Pinpoint the cell where the given text exists, returning its (X, Y) midpoint coordinate. 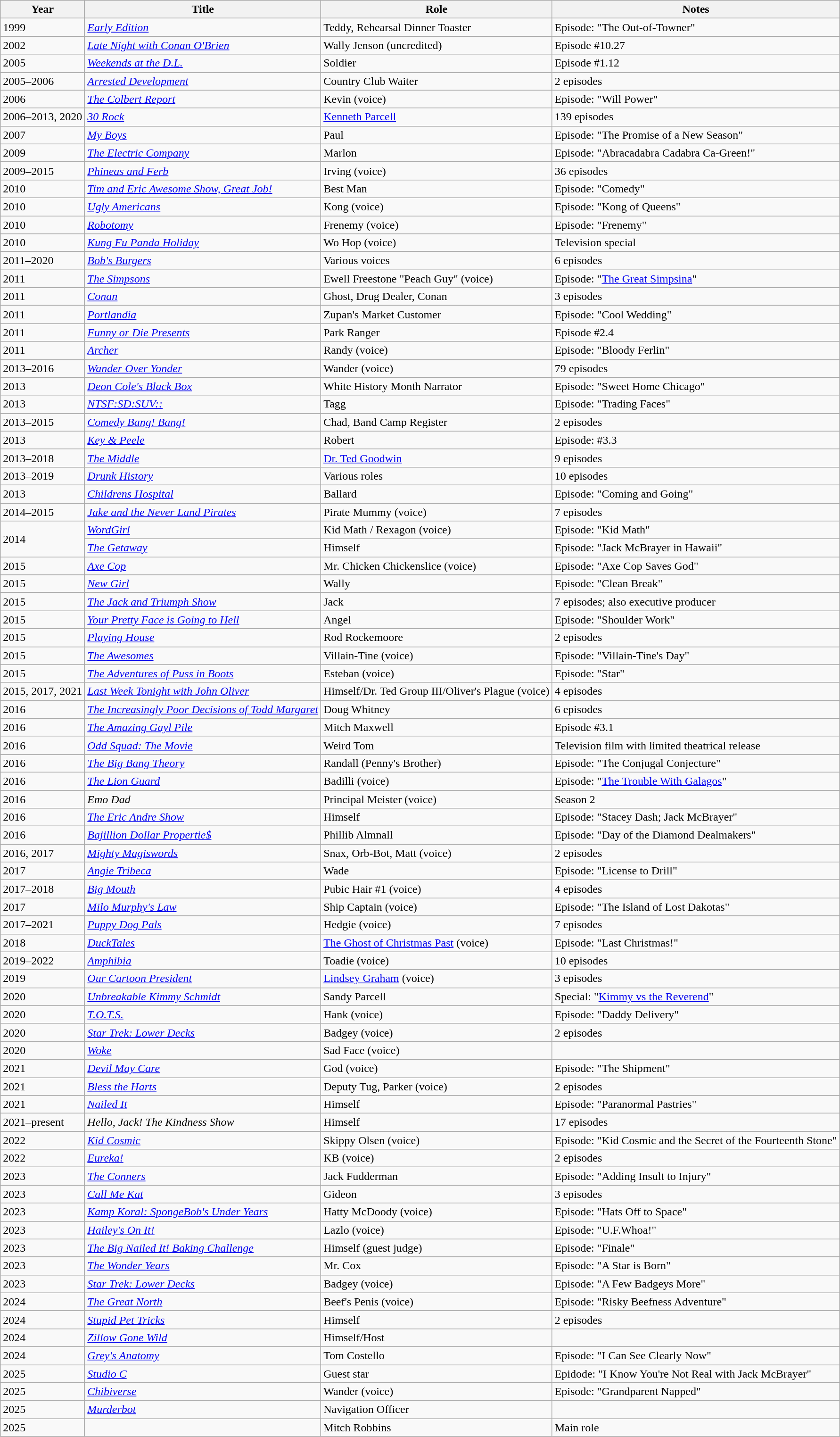
Episode: "The Out-of-Towner" (696, 27)
2007 (42, 135)
Murderbot (203, 1410)
T.O.T.S. (203, 1014)
Snax, Orb-Bot, Matt (voice) (436, 853)
Kamp Koral: SpongeBob's Under Years (203, 1212)
Various roles (436, 476)
Archer (203, 350)
Jack Fudderman (436, 1176)
The Wonder Years (203, 1266)
Our Cartoon President (203, 979)
Phineas and Ferb (203, 171)
My Boys (203, 135)
Frenemy (voice) (436, 225)
Emo Dad (203, 799)
Bajillion Dollar Propertie$ (203, 835)
The Ghost of Christmas Past (voice) (436, 943)
The Adventures of Puss in Boots (203, 673)
2014–2015 (42, 512)
2013–2016 (42, 368)
Key & Peele (203, 440)
Episode: "The Promise of a New Season" (696, 135)
DuckTales (203, 943)
2017–2018 (42, 889)
Jake and the Never Land Pirates (203, 512)
Your Pretty Face is Going to Hell (203, 620)
Episode: "Frenemy" (696, 225)
The Great North (203, 1302)
Guest star (436, 1374)
The Increasingly Poor Decisions of Todd Margaret (203, 709)
9 episodes (696, 458)
Season 2 (696, 799)
The Amazing Gayl Pile (203, 727)
Drunk History (203, 476)
Randy (voice) (436, 350)
The Big Nailed It! Baking Challenge (203, 1248)
Eureka! (203, 1158)
WordGirl (203, 530)
The Middle (203, 458)
2019 (42, 979)
The Jack and Triumph Show (203, 602)
79 episodes (696, 368)
Woke (203, 1050)
Dr. Ted Goodwin (436, 458)
Kenneth Parcell (436, 117)
Tagg (436, 404)
Episode: "Kid Math" (696, 530)
2009 (42, 153)
Amphibia (203, 961)
Episode: "Jack McBrayer in Hawaii" (696, 548)
2005 (42, 63)
Episode: "I Can See Clearly Now" (696, 1355)
The Colbert Report (203, 99)
30 Rock (203, 117)
2013–2015 (42, 422)
Episode: #3.3 (696, 440)
Deon Cole's Black Box (203, 386)
Episode: "Axe Cop Saves God" (696, 566)
Himself/Host (436, 1337)
Mr. Chicken Chickenslice (voice) (436, 566)
2016, 2017 (42, 853)
Chad, Band Camp Register (436, 422)
36 episodes (696, 171)
Lindsey Graham (voice) (436, 979)
Himself/Dr. Ted Group III/Oliver's Plague (voice) (436, 691)
Nailed It (203, 1105)
Episode: "Will Power" (696, 99)
Special: "Kimmy vs the Reverend" (696, 997)
2015, 2017, 2021 (42, 691)
Deputy Tug, Parker (voice) (436, 1086)
NTSF:SD:SUV:: (203, 404)
Studio C (203, 1374)
Hailey's On It! (203, 1230)
Pubic Hair #1 (voice) (436, 889)
Esteban (voice) (436, 673)
Arrested Development (203, 81)
2009–2015 (42, 171)
Mitch Robbins (436, 1428)
Episode: "The Shipment" (696, 1068)
Tim and Eric Awesome Show, Great Job! (203, 189)
New Girl (203, 584)
The Conners (203, 1176)
Bless the Harts (203, 1086)
Childrens Hospital (203, 494)
Teddy, Rehearsal Dinner Toaster (436, 27)
2011–2020 (42, 261)
Stupid Pet Tricks (203, 1320)
Wally (436, 584)
Ugly Americans (203, 207)
Mitch Maxwell (436, 727)
Conan (203, 297)
The Big Bang Theory (203, 763)
Episode: "The Great Simpsina" (696, 279)
Skippy Olsen (voice) (436, 1140)
Hedgie (voice) (436, 925)
Devil May Care (203, 1068)
Marlon (436, 153)
The Eric Andre Show (203, 817)
7 episodes; also executive producer (696, 602)
Episode: "Grandparent Napped" (696, 1392)
Episode: "Kong of Queens" (696, 207)
Episode: "Shoulder Work" (696, 620)
Chibiverse (203, 1392)
Epidode: "I Know You're Not Real with Jack McBrayer" (696, 1374)
Lazlo (voice) (436, 1230)
Kid Math / Rexagon (voice) (436, 530)
Notes (696, 9)
Doug Whitney (436, 709)
2021–present (42, 1122)
Tom Costello (436, 1355)
Angie Tribeca (203, 871)
2005–2006 (42, 81)
The Simpsons (203, 279)
Episode: "Cool Wedding" (696, 315)
Main role (696, 1428)
Episode: "Last Christmas!" (696, 943)
Paul (436, 135)
2019–2022 (42, 961)
Last Week Tonight with John Oliver (203, 691)
The Electric Company (203, 153)
Hatty McDoody (voice) (436, 1212)
Episode #3.1 (696, 727)
Weird Tom (436, 745)
Wander Over Yonder (203, 368)
Wo Hop (voice) (436, 243)
Call Me Kat (203, 1194)
Episode: "The Trouble With Galagos" (696, 781)
Wally Jenson (uncredited) (436, 45)
Comedy Bang! Bang! (203, 422)
Unbreakable Kimmy Schmidt (203, 997)
2013–2018 (42, 458)
Late Night with Conan O'Brien (203, 45)
Country Club Waiter (436, 81)
Episode: "Daddy Delivery" (696, 1014)
2002 (42, 45)
Robotomy (203, 225)
2018 (42, 943)
The Getaway (203, 548)
Wade (436, 871)
Milo Murphy's Law (203, 907)
Zupan's Market Customer (436, 315)
139 episodes (696, 117)
2017–2021 (42, 925)
Hank (voice) (436, 1014)
Mighty Magiswords (203, 853)
Puppy Dog Pals (203, 925)
Bob's Burgers (203, 261)
Episode: "Bloody Ferlin" (696, 350)
Episode: "Clean Break" (696, 584)
Ewell Freestone "Peach Guy" (voice) (436, 279)
Kevin (voice) (436, 99)
Funny or Die Presents (203, 332)
Robert (436, 440)
Principal Meister (voice) (436, 799)
Grey's Anatomy (203, 1355)
Mr. Cox (436, 1266)
Episode #1.12 (696, 63)
Sandy Parcell (436, 997)
God (voice) (436, 1068)
2006–2013, 2020 (42, 117)
Navigation Officer (436, 1410)
Television film with limited theatrical release (696, 745)
Episode: "Day of the Diamond Dealmakers" (696, 835)
Episode: "U.F.Whoa!" (696, 1230)
Kung Fu Panda Holiday (203, 243)
Episode: "Comedy" (696, 189)
Episode: "Trading Faces" (696, 404)
Axe Cop (203, 566)
Kong (voice) (436, 207)
Episode: "Finale" (696, 1248)
Zillow Gone Wild (203, 1337)
Portlandia (203, 315)
Episode: "Kid Cosmic and the Secret of the Fourteenth Stone" (696, 1140)
Episode: "Hats Off to Space" (696, 1212)
Episode: "Paranormal Pastries" (696, 1105)
Episode #10.27 (696, 45)
Role (436, 9)
Episode: "Coming and Going" (696, 494)
Episode #2.4 (696, 332)
Weekends at the D.L. (203, 63)
Best Man (436, 189)
Ballard (436, 494)
2013–2019 (42, 476)
Soldier (436, 63)
Various voices (436, 261)
Ship Captain (voice) (436, 907)
White History Month Narrator (436, 386)
Pirate Mummy (voice) (436, 512)
KB (voice) (436, 1158)
Gideon (436, 1194)
Jack (436, 602)
Episode: "A Star is Born" (696, 1266)
Rod Rockemoore (436, 638)
Villain-Tine (voice) (436, 656)
Episode: "The Island of Lost Dakotas" (696, 907)
Episode: "Adding Insult to Injury" (696, 1176)
Angel (436, 620)
Television special (696, 243)
Odd Squad: The Movie (203, 745)
2014 (42, 539)
The Awesomes (203, 656)
Episode: "A Few Badgeys More" (696, 1284)
1999 (42, 27)
Hello, Jack! The Kindness Show (203, 1122)
The Lion Guard (203, 781)
Playing House (203, 638)
Early Edition (203, 27)
Episode: "Sweet Home Chicago" (696, 386)
Episode: "The Conjugal Conjecture" (696, 763)
Phillib Almnall (436, 835)
17 episodes (696, 1122)
Badilli (voice) (436, 781)
Episode: "Abracadabra Cadabra Ca-Green!" (696, 153)
Episode: "Risky Beefness Adventure" (696, 1302)
Beef's Penis (voice) (436, 1302)
Big Mouth (203, 889)
Ghost, Drug Dealer, Conan (436, 297)
Sad Face (voice) (436, 1050)
Park Ranger (436, 332)
Irving (voice) (436, 171)
Episode: "License to Drill" (696, 871)
Episode: "Star" (696, 673)
Episode: "Stacey Dash; Jack McBrayer" (696, 817)
Himself (guest judge) (436, 1248)
Kid Cosmic (203, 1140)
Randall (Penny's Brother) (436, 763)
2006 (42, 99)
Episode: "Villain-Tine's Day" (696, 656)
Title (203, 9)
Year (42, 9)
Toadie (voice) (436, 961)
